From the cell containing the given text, extract its center point as (X, Y) coordinate. 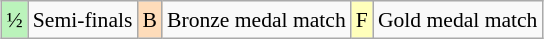
F (362, 20)
Gold medal match (458, 20)
B (150, 20)
½ (14, 20)
Bronze medal match (256, 20)
Semi-finals (83, 20)
